Search for the cell housing the specified text and yield its (X, Y) center coordinate. 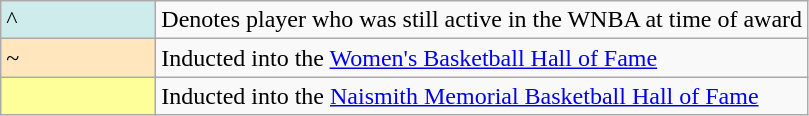
^ (78, 20)
Inducted into the Women's Basketball Hall of Fame (482, 58)
Inducted into the Naismith Memorial Basketball Hall of Fame (482, 96)
~ (78, 58)
Denotes player who was still active in the WNBA at time of award (482, 20)
